Return [X, Y] of the center of cell containing provided text 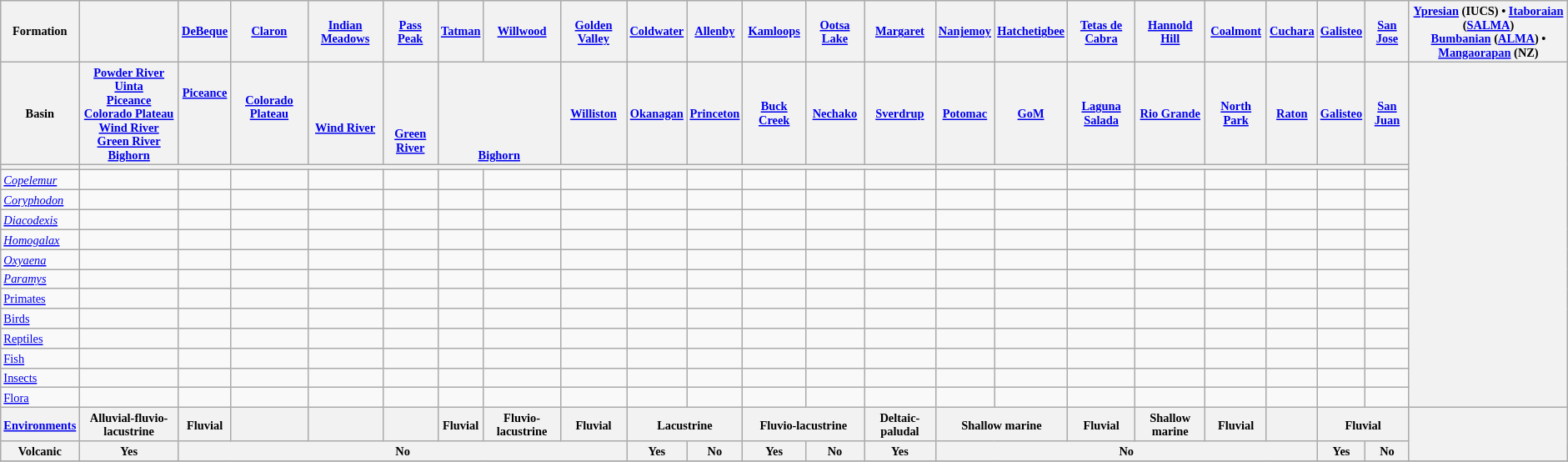
Bighorn [498, 113]
Fish [40, 358]
Buck Creek [774, 113]
Green River [410, 113]
Flora [40, 397]
Birds [40, 319]
Formation [40, 30]
Margaret [900, 30]
Paramys [40, 279]
Williston [594, 113]
Kamloops [774, 30]
Ypresian (IUCS) • Itaboraian (SALMA)Bumbanian (ALMA) • Mangaorapan (NZ) [1489, 30]
Wind River [345, 113]
Claron [269, 30]
DeBeque [204, 30]
Coldwater [657, 30]
Raton [1292, 113]
Reptiles [40, 338]
Coryphodon [40, 199]
Basin [40, 113]
Oxyaena [40, 259]
North Park [1235, 113]
Cuchara [1292, 30]
Okanagan [657, 113]
Golden Valley [594, 30]
Indian Meadows [345, 30]
San Jose [1387, 30]
Copelemur [40, 180]
Rio Grande [1170, 113]
Nechako [834, 113]
San Juan [1387, 113]
Allenby [715, 30]
GoM [1031, 113]
Piceance [204, 113]
Laguna Salada [1102, 113]
Colorado Plateau [269, 113]
Environments [40, 424]
Alluvial-fluvio-lacustrine [129, 424]
Primates [40, 299]
Willwood [522, 30]
Ootsa Lake [834, 30]
Princeton [715, 113]
Insects [40, 378]
Hannold Hill [1170, 30]
Powder RiverUintaPiceanceColorado PlateauWind RiverGreen RiverBighorn [129, 113]
Deltaic-paludal [900, 424]
Volcanic [40, 450]
Homogalax [40, 239]
Lacustrine [685, 424]
Nanjemoy [964, 30]
Coalmont [1235, 30]
Diacodexis [40, 219]
Pass Peak [410, 30]
Sverdrup [900, 113]
Tatman [460, 30]
Hatchetigbee [1031, 30]
Tetas de Cabra [1102, 30]
Potomac [964, 113]
